Return [x, y] of the center of cell containing provided text 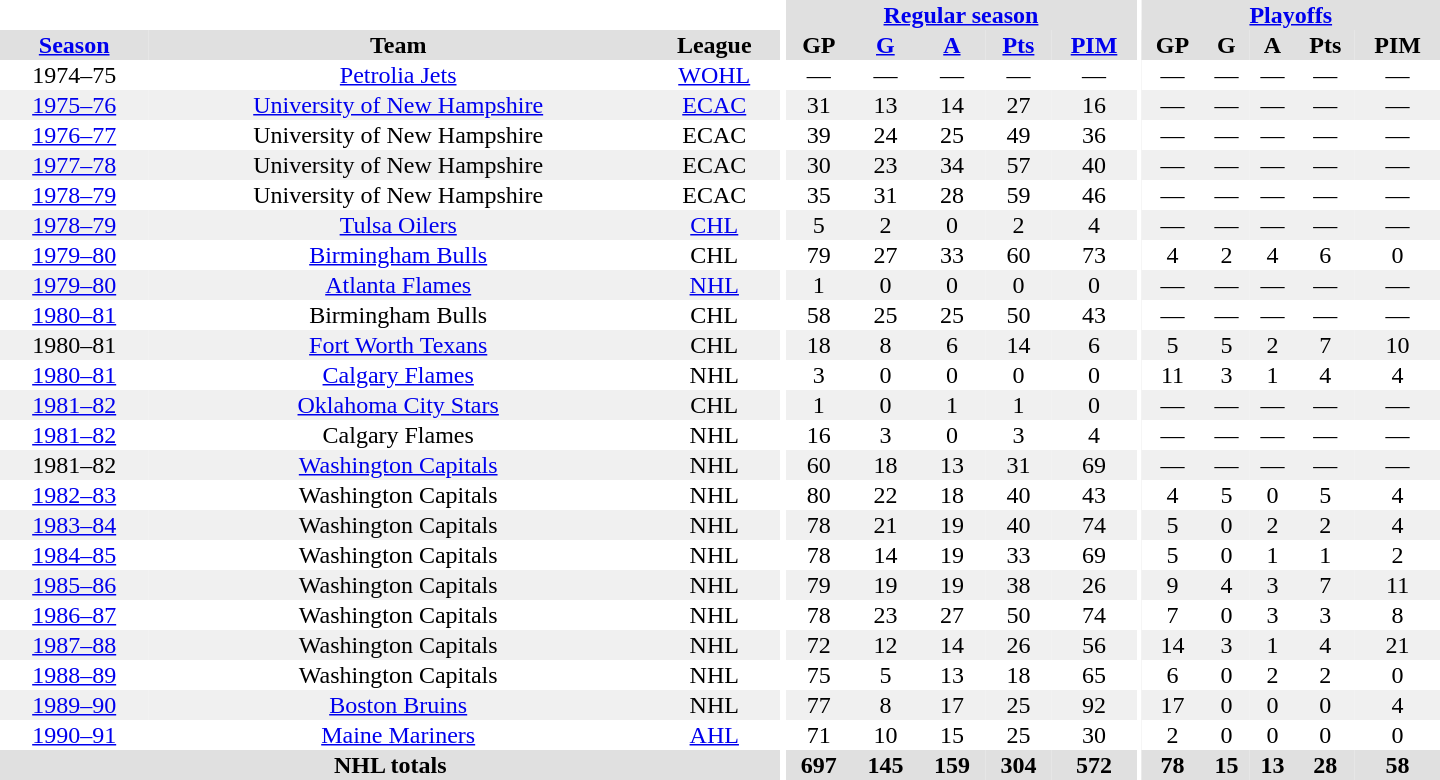
34 [952, 165]
Playoffs [1290, 15]
145 [886, 765]
39 [820, 135]
1983–84 [74, 525]
72 [820, 645]
49 [1018, 135]
1986–87 [74, 615]
Fort Worth Texans [398, 345]
9 [1172, 585]
1989–90 [74, 705]
65 [1094, 675]
1975–76 [74, 105]
Boston Bruins [398, 705]
35 [820, 195]
1984–85 [74, 555]
80 [820, 495]
92 [1094, 705]
Petrolia Jets [398, 75]
159 [952, 765]
1988–89 [74, 675]
AHL [714, 735]
1985–86 [74, 585]
1990–91 [74, 735]
36 [1094, 135]
NHL totals [390, 765]
697 [820, 765]
57 [1018, 165]
22 [886, 495]
56 [1094, 645]
46 [1094, 195]
Regular season [962, 15]
1987–88 [74, 645]
59 [1018, 195]
12 [886, 645]
WOHL [714, 75]
572 [1094, 765]
24 [886, 135]
1976–77 [74, 135]
Season [74, 45]
1977–78 [74, 165]
1982–83 [74, 495]
League [714, 45]
304 [1018, 765]
75 [820, 675]
77 [820, 705]
73 [1094, 255]
38 [1018, 585]
Maine Mariners [398, 735]
1974–75 [74, 75]
Oklahoma City Stars [398, 405]
Tulsa Oilers [398, 225]
Atlanta Flames [398, 285]
Team [398, 45]
71 [820, 735]
